Locate the cell with the specified text and output its (x, y) center coordinate. 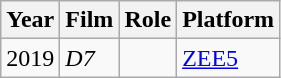
Platform (228, 20)
Role (148, 20)
D7 (90, 58)
Year (30, 20)
2019 (30, 58)
ZEE5 (228, 58)
Film (90, 20)
